Provide the [x, y] coordinate of the cell's center where the given text is located.  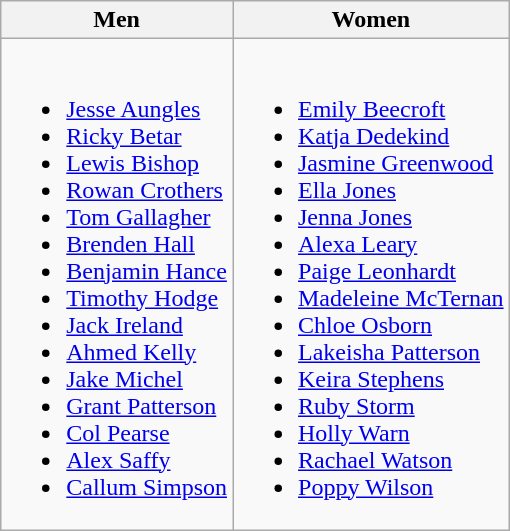
Women [370, 20]
Men [117, 20]
